From the cell containing the given text, extract its center point as [x, y] coordinate. 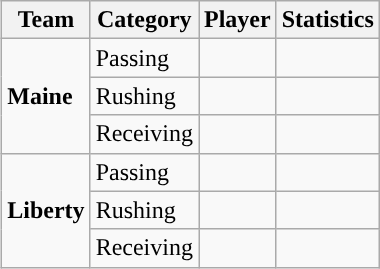
Category [144, 20]
Statistics [328, 20]
Team [46, 20]
Player [237, 20]
Maine [46, 96]
Liberty [46, 210]
